For the text-containing cell, return its midpoint in [X, Y] coordinate format. 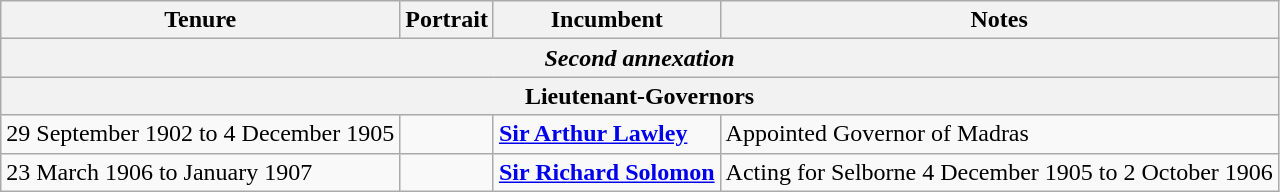
Tenure [200, 20]
Portrait [447, 20]
Lieutenant-Governors [640, 96]
Second annexation [640, 58]
Appointed Governor of Madras [999, 134]
Sir Richard Solomon [606, 172]
Sir Arthur Lawley [606, 134]
Incumbent [606, 20]
29 September 1902 to 4 December 1905 [200, 134]
23 March 1906 to January 1907 [200, 172]
Notes [999, 20]
Acting for Selborne 4 December 1905 to 2 October 1906 [999, 172]
